Find where the given text appears and provide that cell's center as (x, y) coordinate. 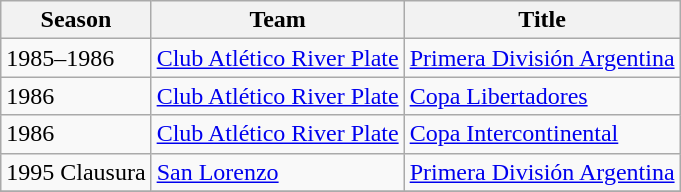
Copa Libertadores (542, 96)
Copa Intercontinental (542, 134)
1985–1986 (76, 58)
Team (278, 20)
1995 Clausura (76, 172)
Season (76, 20)
San Lorenzo (278, 172)
Title (542, 20)
